Provide the (x, y) coordinate of the cell's center where the given text is located.  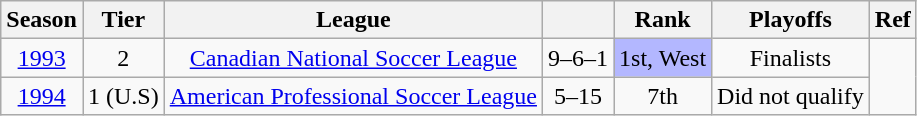
5–15 (578, 96)
1994 (42, 96)
7th (663, 96)
9–6–1 (578, 58)
Playoffs (791, 20)
1st, West (663, 58)
Season (42, 20)
1993 (42, 58)
Did not qualify (791, 96)
Rank (663, 20)
Canadian National Soccer League (353, 58)
Finalists (791, 58)
Ref (892, 20)
Tier (123, 20)
American Professional Soccer League (353, 96)
League (353, 20)
1 (U.S) (123, 96)
2 (123, 58)
